Determine the [x, y] coordinate at the center of the cell enclosing the given text.  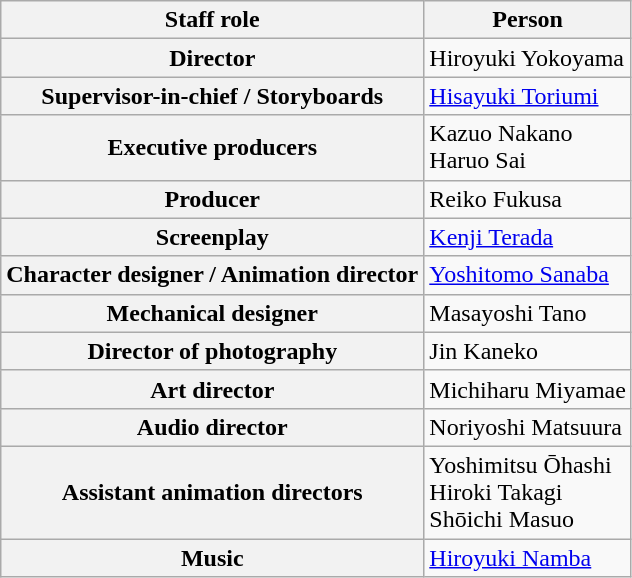
Person [528, 20]
Screenplay [212, 237]
Mechanical designer [212, 313]
Supervisor-in-chief / Storyboards [212, 96]
Yoshitomo Sanaba [528, 275]
Art director [212, 389]
Reiko Fukusa [528, 199]
Michiharu Miyamae [528, 389]
Director [212, 58]
Staff role [212, 20]
Hiroyuki Yokoyama [528, 58]
Music [212, 557]
Hisayuki Toriumi [528, 96]
Hiroyuki Namba [528, 557]
Masayoshi Tano [528, 313]
Producer [212, 199]
Assistant animation directors [212, 492]
Jin Kaneko [528, 351]
Executive producers [212, 148]
Kazuo NakanoHaruo Sai [528, 148]
Audio director [212, 427]
Noriyoshi Matsuura [528, 427]
Kenji Terada [528, 237]
Character designer / Animation director [212, 275]
Yoshimitsu ŌhashiHiroki TakagiShōichi Masuo [528, 492]
Director of photography [212, 351]
